Capture the cell that displays the provided text and extract its [X, Y] central coordinate. 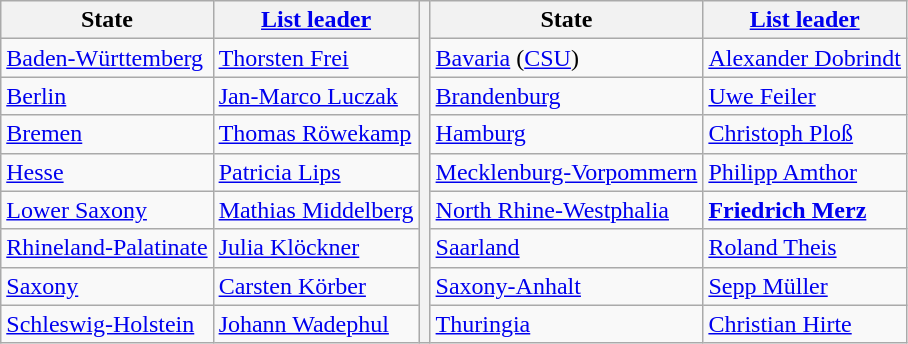
Lower Saxony [107, 210]
Alexander Dobrindt [805, 58]
North Rhine-Westphalia [566, 210]
Johann Wadephul [316, 324]
Friedrich Merz [805, 210]
Thorsten Frei [316, 58]
Baden-Württemberg [107, 58]
Mathias Middelberg [316, 210]
Bavaria (CSU) [566, 58]
Uwe Feiler [805, 96]
Christian Hirte [805, 324]
Roland Theis [805, 248]
Bremen [107, 134]
Berlin [107, 96]
Saxony [107, 286]
Thomas Röwekamp [316, 134]
Hesse [107, 172]
Christoph Ploß [805, 134]
Jan-Marco Luczak [316, 96]
Julia Klöckner [316, 248]
Patricia Lips [316, 172]
Saarland [566, 248]
Carsten Körber [316, 286]
Schleswig-Holstein [107, 324]
Sepp Müller [805, 286]
Saxony-Anhalt [566, 286]
Rhineland-Palatinate [107, 248]
Mecklenburg-Vorpommern [566, 172]
Brandenburg [566, 96]
Thuringia [566, 324]
Philipp Amthor [805, 172]
Hamburg [566, 134]
